Extract the (x, y) coordinate from the center of the cell holding the provided text.  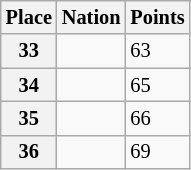
Nation (92, 17)
66 (157, 118)
65 (157, 85)
63 (157, 51)
35 (29, 118)
Place (29, 17)
Points (157, 17)
33 (29, 51)
34 (29, 85)
36 (29, 152)
69 (157, 152)
